Pinpoint the cell where the given text exists, returning its [x, y] midpoint coordinate. 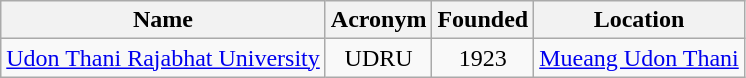
UDRU [378, 58]
Founded [483, 20]
Mueang Udon Thani [640, 58]
Acronym [378, 20]
1923 [483, 58]
Name [164, 20]
Udon Thani Rajabhat University [164, 58]
Location [640, 20]
